Output the [X, Y] coordinate of the center of the cell containing the given text.  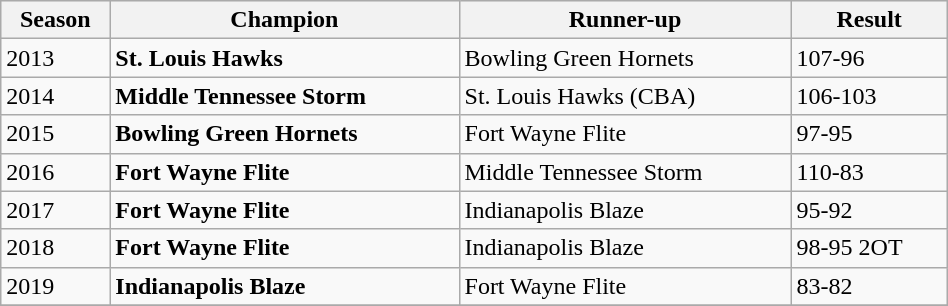
Runner-up [625, 20]
97-95 [869, 134]
2016 [56, 172]
98-95 2OT [869, 248]
Season [56, 20]
St. Louis Hawks (CBA) [625, 96]
83-82 [869, 286]
Result [869, 20]
St. Louis Hawks [284, 58]
2014 [56, 96]
95-92 [869, 210]
106-103 [869, 96]
110-83 [869, 172]
2018 [56, 248]
2015 [56, 134]
2017 [56, 210]
2013 [56, 58]
Champion [284, 20]
107-96 [869, 58]
2019 [56, 286]
